Provide the [X, Y] coordinate of the cell's center where the given text is located.  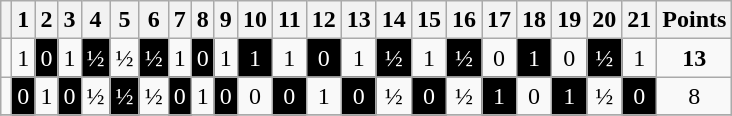
17 [500, 20]
2 [46, 20]
11 [289, 20]
18 [534, 20]
3 [70, 20]
20 [604, 20]
9 [226, 20]
4 [96, 20]
6 [154, 20]
5 [124, 20]
14 [394, 20]
21 [640, 20]
16 [464, 20]
7 [180, 20]
Points [694, 20]
12 [324, 20]
19 [570, 20]
15 [428, 20]
10 [254, 20]
